Locate the cell with the specified text and output its (x, y) center coordinate. 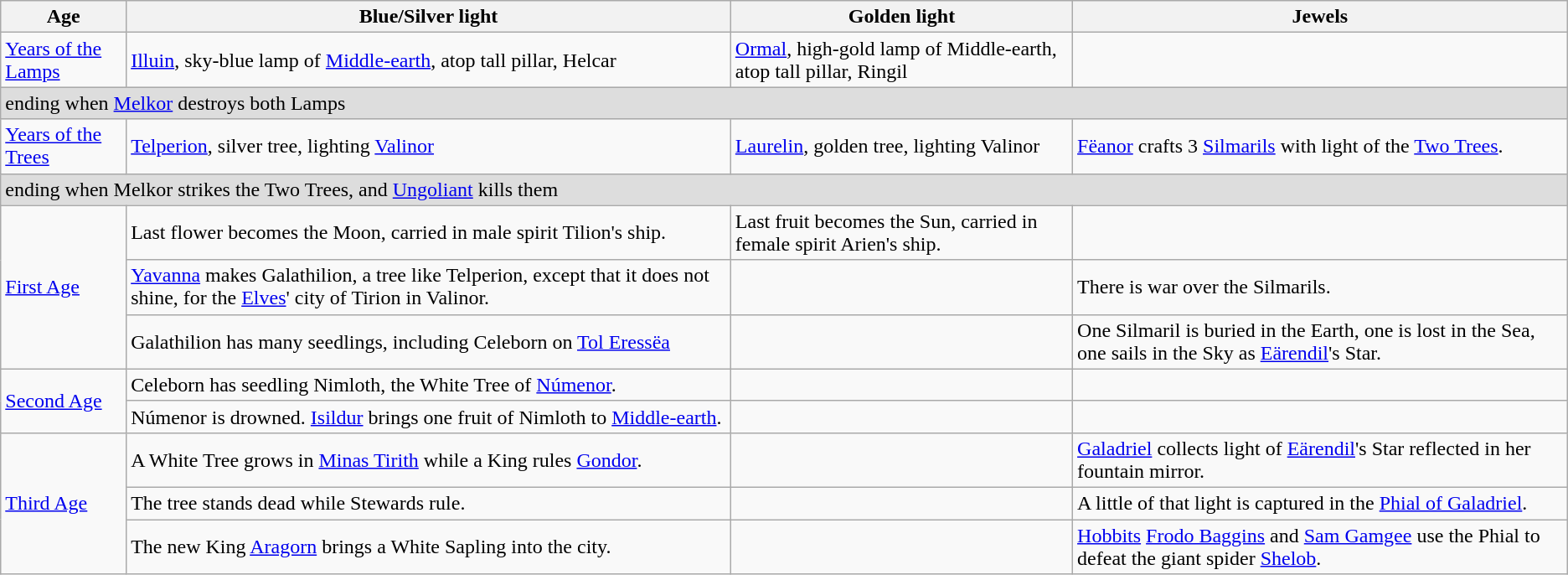
Years of the Lamps (64, 60)
Golden light (901, 17)
The tree stands dead while Stewards rule. (429, 503)
There is war over the Silmarils. (1320, 287)
Telperion, silver tree, lighting Valinor (429, 146)
ending when Melkor destroys both Lamps (784, 103)
A White Tree grows in Minas Tirith while a King rules Gondor. (429, 459)
Laurelin, golden tree, lighting Valinor (901, 146)
Last flower becomes the Moon, carried in male spirit Tilion's ship. (429, 233)
Third Age (64, 503)
Hobbits Frodo Baggins and Sam Gamgee use the Phial to defeat the giant spider Shelob. (1320, 547)
Celeborn has seedling Nimloth, the White Tree of Númenor. (429, 385)
Jewels (1320, 17)
First Age (64, 287)
Galathilion has many seedlings, including Celeborn on Tol Eressëa (429, 342)
Galadriel collects light of Eärendil's Star reflected in her fountain mirror. (1320, 459)
Fëanor crafts 3 Silmarils with light of the Two Trees. (1320, 146)
The new King Aragorn brings a White Sapling into the city. (429, 547)
A little of that light is captured in the Phial of Galadriel. (1320, 503)
Ormal, high-gold lamp of Middle-earth, atop tall pillar, Ringil (901, 60)
Last fruit becomes the Sun, carried in female spirit Arien's ship. (901, 233)
Years of the Trees (64, 146)
One Silmaril is buried in the Earth, one is lost in the Sea, one sails in the Sky as Eärendil's Star. (1320, 342)
ending when Melkor strikes the Two Trees, and Ungoliant kills them (784, 189)
Illuin, sky-blue lamp of Middle-earth, atop tall pillar, Helcar (429, 60)
Yavanna makes Galathilion, a tree like Telperion, except that it does not shine, for the Elves' city of Tirion in Valinor. (429, 287)
Age (64, 17)
Númenor is drowned. Isildur brings one fruit of Nimloth to Middle-earth. (429, 417)
Blue/Silver light (429, 17)
Second Age (64, 401)
